Return the (x, y) coordinate for the center point of the cell that contains the specified text.  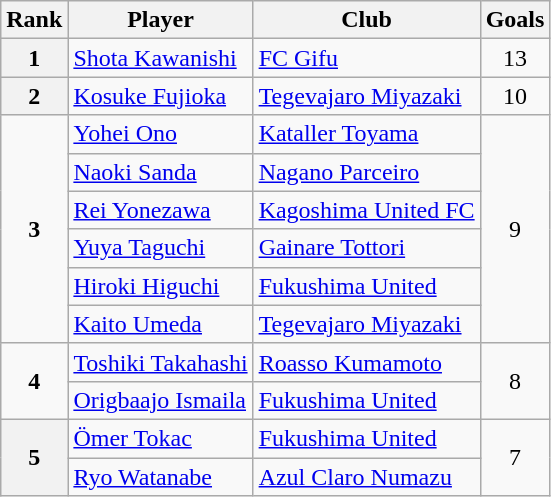
7 (515, 457)
3 (34, 229)
9 (515, 229)
8 (515, 381)
Yuya Taguchi (160, 248)
Naoki Sanda (160, 172)
Ömer Tokac (160, 438)
5 (34, 457)
Kataller Toyama (366, 134)
Yohei Ono (160, 134)
Club (366, 20)
Azul Claro Numazu (366, 477)
Gainare Tottori (366, 248)
FC Gifu (366, 58)
Shota Kawanishi (160, 58)
Rei Yonezawa (160, 210)
Toshiki Takahashi (160, 362)
Goals (515, 20)
Kagoshima United FC (366, 210)
Rank (34, 20)
1 (34, 58)
2 (34, 96)
Roasso Kumamoto (366, 362)
Kosuke Fujioka (160, 96)
Nagano Parceiro (366, 172)
Player (160, 20)
4 (34, 381)
Kaito Umeda (160, 324)
Hiroki Higuchi (160, 286)
10 (515, 96)
13 (515, 58)
Ryo Watanabe (160, 477)
Origbaajo Ismaila (160, 400)
